Return (X, Y) of the center of cell containing provided text 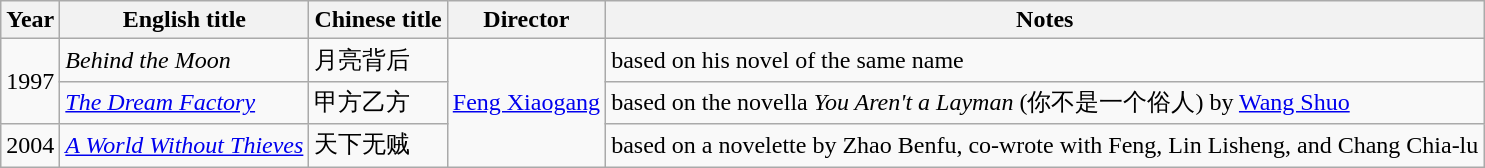
甲方乙方 (378, 102)
based on a novelette by Zhao Benfu, co-wrote with Feng, Lin Lisheng, and Chang Chia-lu (1045, 146)
2004 (30, 146)
1997 (30, 82)
Feng Xiaogang (526, 103)
月亮背后 (378, 60)
The Dream Factory (184, 102)
Director (526, 20)
Chinese title (378, 20)
English title (184, 20)
based on the novella You Aren't a Layman (你不是一个俗人) by Wang Shuo (1045, 102)
A World Without Thieves (184, 146)
天下无贼 (378, 146)
Notes (1045, 20)
Year (30, 20)
based on his novel of the same name (1045, 60)
Behind the Moon (184, 60)
